Provide the (x, y) coordinate of the cell's center where the given text is located.  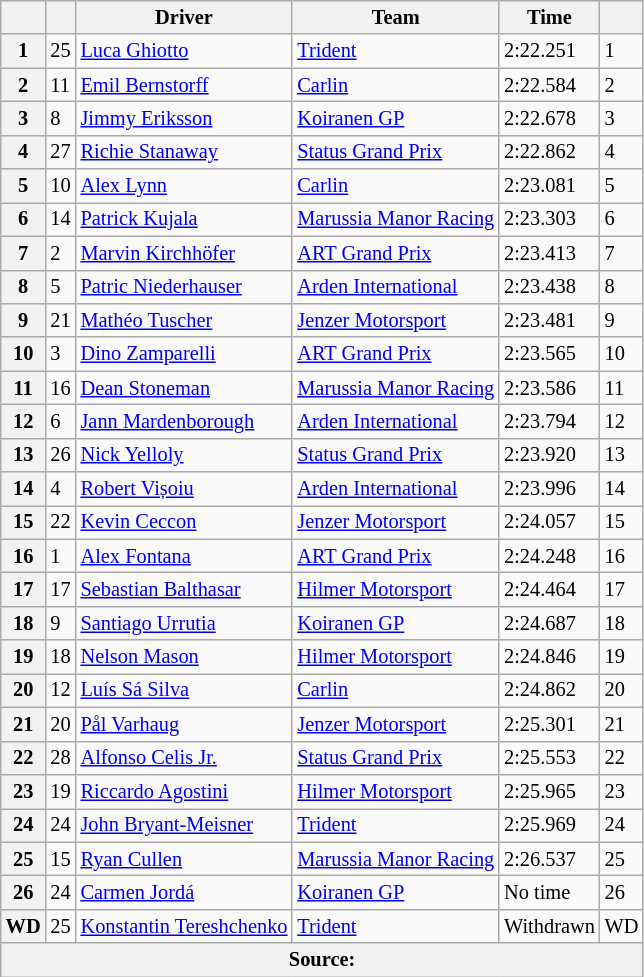
2:22.678 (550, 118)
Jann Mardenborough (184, 421)
2:23.438 (550, 287)
2:23.081 (550, 186)
2:22.862 (550, 152)
2:22.584 (550, 85)
2:25.553 (550, 758)
2:24.862 (550, 690)
Robert Vișoiu (184, 489)
2:25.301 (550, 724)
Alfonso Celis Jr. (184, 758)
Konstantin Tereshchenko (184, 926)
No time (550, 892)
Luca Ghiotto (184, 51)
Withdrawn (550, 926)
Santiago Urrutia (184, 623)
Time (550, 17)
Driver (184, 17)
2:24.248 (550, 556)
Patric Niederhauser (184, 287)
Nick Yelloly (184, 455)
2:26.537 (550, 859)
2:24.057 (550, 522)
2:23.794 (550, 421)
2:23.303 (550, 219)
Carmen Jordá (184, 892)
2:22.251 (550, 51)
Alex Fontana (184, 556)
2:23.996 (550, 489)
Ryan Cullen (184, 859)
2:25.965 (550, 791)
Dino Zamparelli (184, 354)
Jimmy Eriksson (184, 118)
2:24.687 (550, 623)
Kevin Ceccon (184, 522)
Marvin Kirchhöfer (184, 253)
2:23.586 (550, 388)
2:23.413 (550, 253)
Riccardo Agostini (184, 791)
Richie Stanaway (184, 152)
Pål Varhaug (184, 724)
Luís Sá Silva (184, 690)
Source: (322, 960)
Dean Stoneman (184, 388)
2:23.565 (550, 354)
27 (61, 152)
Emil Bernstorff (184, 85)
2:24.464 (550, 589)
Sebastian Balthasar (184, 589)
Team (396, 17)
Mathéo Tuscher (184, 320)
28 (61, 758)
Patrick Kujala (184, 219)
John Bryant-Meisner (184, 825)
Alex Lynn (184, 186)
2:24.846 (550, 657)
2:23.481 (550, 320)
2:23.920 (550, 455)
2:25.969 (550, 825)
Nelson Mason (184, 657)
